Output the (x, y) coordinate of the center of the cell containing the given text.  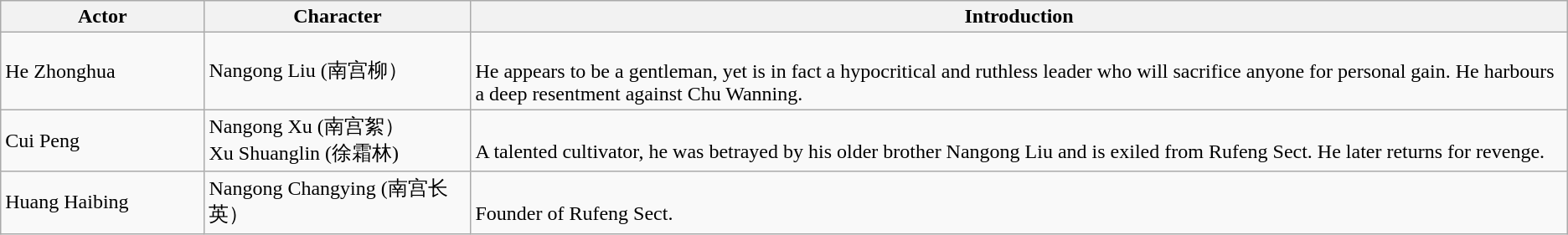
He Zhonghua (102, 71)
Nangong Liu (南宫柳） (338, 71)
Introduction (1019, 17)
A talented cultivator, he was betrayed by his older brother Nangong Liu and is exiled from Rufeng Sect. He later returns for revenge. (1019, 140)
Nangong Xu (南宫絮）Xu Shuanglin (徐霜林) (338, 140)
Nangong Changying (南宫长英） (338, 202)
Character (338, 17)
Actor (102, 17)
Huang Haibing (102, 202)
Cui Peng (102, 140)
Founder of Rufeng Sect. (1019, 202)
